For the text-containing cell, return its midpoint in [X, Y] coordinate format. 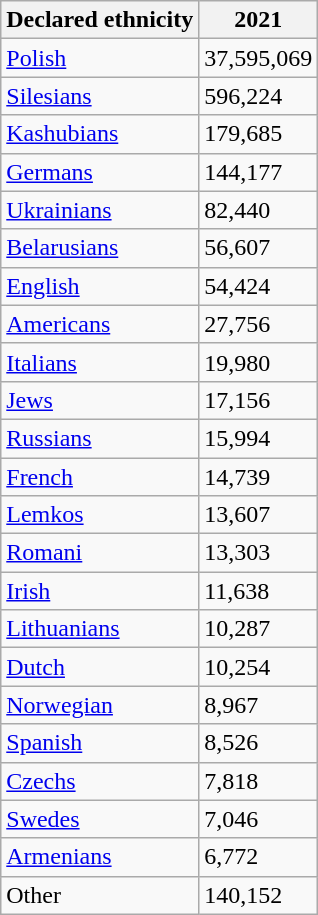
19,980 [258, 362]
17,156 [258, 400]
13,607 [258, 515]
Silesians [100, 96]
179,685 [258, 134]
8,526 [258, 743]
Lemkos [100, 515]
Ukrainians [100, 210]
Belarusians [100, 248]
Kashubians [100, 134]
14,739 [258, 477]
8,967 [258, 705]
11,638 [258, 591]
Swedes [100, 819]
56,607 [258, 248]
15,994 [258, 438]
2021 [258, 20]
596,224 [258, 96]
82,440 [258, 210]
Germans [100, 172]
Irish [100, 591]
Czechs [100, 781]
7,818 [258, 781]
144,177 [258, 172]
140,152 [258, 895]
Other [100, 895]
27,756 [258, 324]
French [100, 477]
English [100, 286]
10,254 [258, 667]
Spanish [100, 743]
Declared ethnicity [100, 20]
Norwegian [100, 705]
7,046 [258, 819]
Polish [100, 58]
54,424 [258, 286]
Jews [100, 400]
37,595,069 [258, 58]
13,303 [258, 553]
Russians [100, 438]
Romani [100, 553]
Dutch [100, 667]
Americans [100, 324]
Armenians [100, 857]
Lithuanians [100, 629]
6,772 [258, 857]
10,287 [258, 629]
Italians [100, 362]
